Detect which cell encompasses the target text, then output its [x, y] center coordinate. 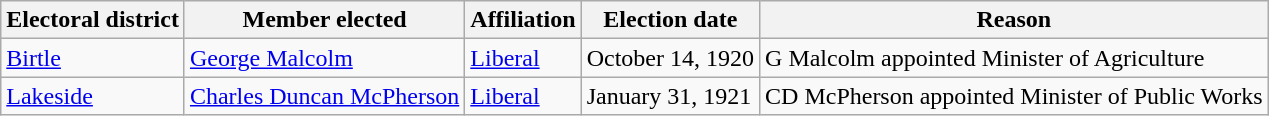
Charles Duncan McPherson [324, 96]
Birtle [93, 58]
January 31, 1921 [670, 96]
Electoral district [93, 20]
George Malcolm [324, 58]
Lakeside [93, 96]
G Malcolm appointed Minister of Agriculture [1014, 58]
Affiliation [523, 20]
October 14, 1920 [670, 58]
Election date [670, 20]
Reason [1014, 20]
CD McPherson appointed Minister of Public Works [1014, 96]
Member elected [324, 20]
